Scan for the cell matching the given text and deliver its (X, Y) coordinate at center. 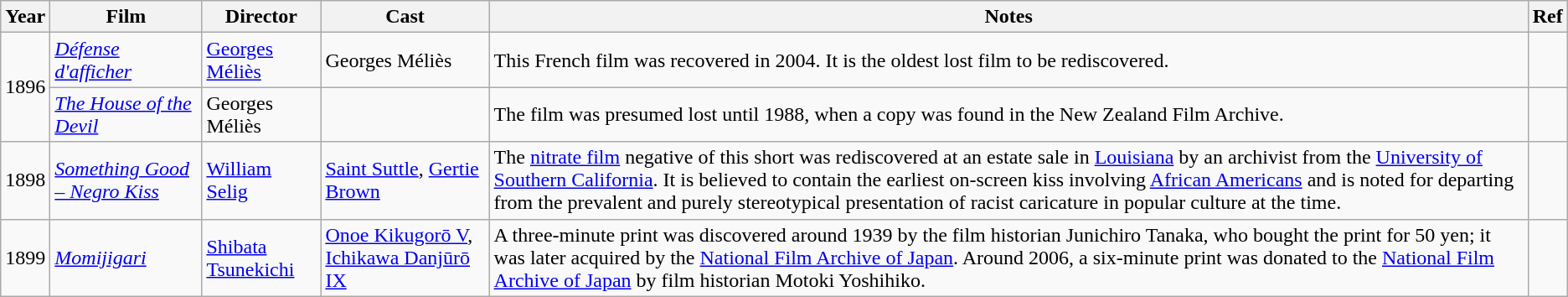
Momijigari (126, 258)
1899 (25, 258)
Saint Suttle, Gertie Brown (405, 180)
Film (126, 17)
Onoe Kikugorō V, Ichikawa Danjūrō IX (405, 258)
This French film was recovered in 2004. It is the oldest lost film to be rediscovered. (1008, 60)
Something Good – Negro Kiss (126, 180)
The film was presumed lost until 1988, when a copy was found in the New Zealand Film Archive. (1008, 114)
1898 (25, 180)
William Selig (261, 180)
Défense d'afficher (126, 60)
Director (261, 17)
Notes (1008, 17)
Year (25, 17)
The House of the Devil (126, 114)
Ref (1548, 17)
Shibata Tsunekichi (261, 258)
Cast (405, 17)
1896 (25, 87)
